Search for the cell housing the specified text and yield its (X, Y) center coordinate. 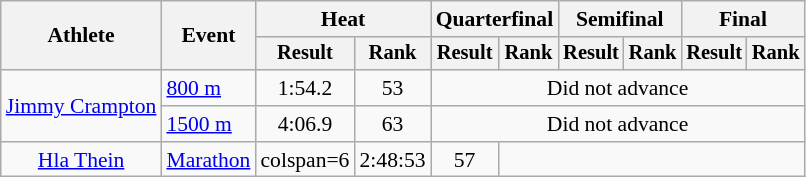
4:06.9 (304, 124)
Jimmy Crampton (82, 106)
Quarterfinal (495, 19)
Athlete (82, 36)
63 (392, 124)
1500 m (208, 124)
Final (742, 19)
Semifinal (620, 19)
Event (208, 36)
800 m (208, 88)
Heat (342, 19)
1:54.2 (304, 88)
53 (392, 88)
